Locate the cell with the specified text and output its (X, Y) center coordinate. 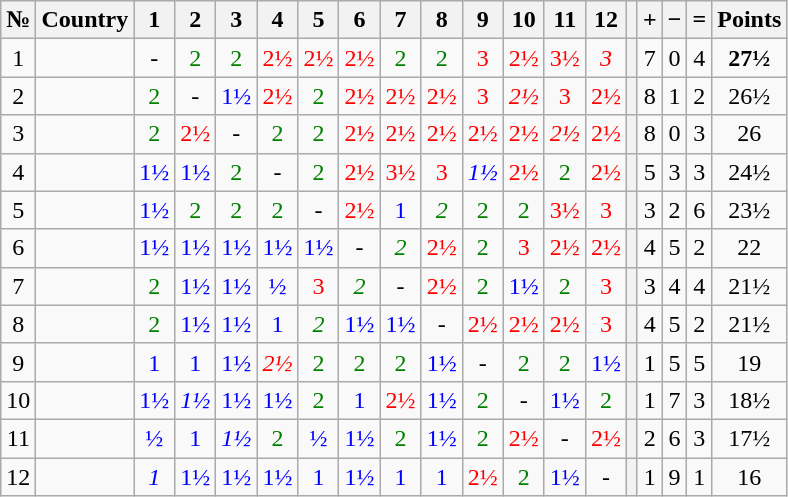
22 (750, 248)
№ (18, 20)
26½ (750, 96)
Country (85, 20)
Points (750, 20)
19 (750, 362)
17½ (750, 438)
− (674, 20)
16 (750, 477)
24½ (750, 172)
23½ (750, 210)
27½ (750, 58)
26 (750, 134)
18½ (750, 400)
+ (650, 20)
= (700, 20)
